Locate the cell with the specified text and output its (X, Y) center coordinate. 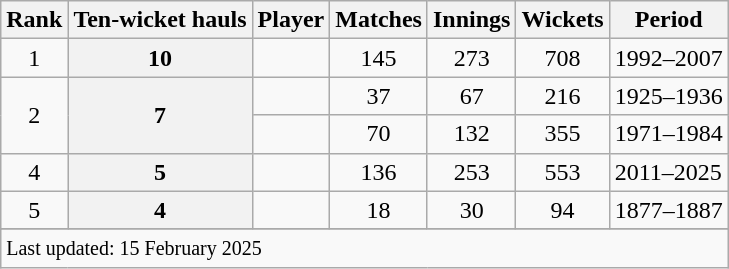
Rank (34, 20)
18 (379, 210)
2 (34, 115)
1925–1936 (668, 96)
Ten-wicket hauls (160, 20)
1992–2007 (668, 58)
355 (562, 134)
216 (562, 96)
30 (471, 210)
1877–1887 (668, 210)
136 (379, 172)
Innings (471, 20)
70 (379, 134)
94 (562, 210)
708 (562, 58)
132 (471, 134)
67 (471, 96)
Matches (379, 20)
2011–2025 (668, 172)
253 (471, 172)
7 (160, 115)
1 (34, 58)
37 (379, 96)
Player (291, 20)
145 (379, 58)
553 (562, 172)
1971–1984 (668, 134)
Period (668, 20)
273 (471, 58)
10 (160, 58)
Wickets (562, 20)
Last updated: 15 February 2025 (365, 248)
